Extract the (x, y) coordinate from the center of the cell holding the provided text.  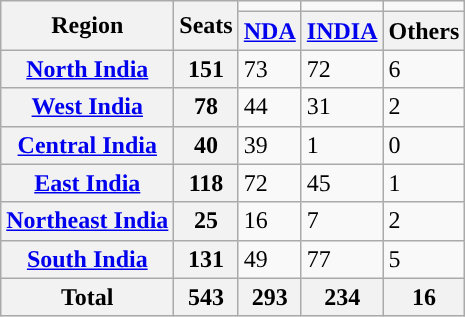
Seats (206, 26)
North India (88, 69)
78 (206, 107)
Others (424, 31)
31 (342, 107)
45 (342, 183)
East India (88, 183)
Region (88, 26)
5 (424, 259)
151 (206, 69)
0 (424, 145)
543 (206, 297)
234 (342, 297)
73 (270, 69)
South India (88, 259)
293 (270, 297)
49 (270, 259)
INDIA (342, 31)
Central India (88, 145)
131 (206, 259)
77 (342, 259)
Northeast India (88, 221)
44 (270, 107)
Total (88, 297)
39 (270, 145)
West India (88, 107)
118 (206, 183)
25 (206, 221)
6 (424, 69)
NDA (270, 31)
7 (342, 221)
40 (206, 145)
